Extract the [x, y] coordinate from the center of the cell holding the provided text.  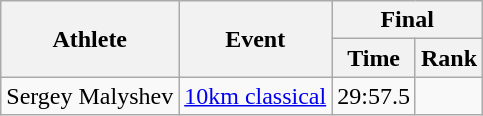
Athlete [90, 39]
10km classical [256, 96]
Sergey Malyshev [90, 96]
Time [374, 58]
Final [408, 20]
Rank [448, 58]
Event [256, 39]
29:57.5 [374, 96]
